Determine the (x, y) coordinate at the center of the cell enclosing the given text.  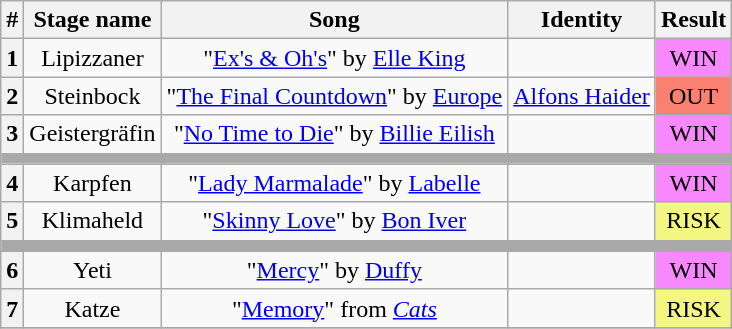
"No Time to Die" by Billie Eilish (334, 134)
Stage name (92, 20)
Katze (92, 308)
Song (334, 20)
# (12, 20)
"Lady Marmalade" by Labelle (334, 183)
6 (12, 270)
3 (12, 134)
"Ex's & Oh's" by Elle King (334, 58)
2 (12, 96)
Alfons Haider (582, 96)
"The Final Countdown" by Europe (334, 96)
Steinbock (92, 96)
"Mercy" by Duffy (334, 270)
"Skinny Love" by Bon Iver (334, 221)
4 (12, 183)
Result (693, 20)
Identity (582, 20)
OUT (693, 96)
Karpfen (92, 183)
1 (12, 58)
"Memory" from Cats (334, 308)
5 (12, 221)
7 (12, 308)
Geistergräfin (92, 134)
Lipizzaner (92, 58)
Yeti (92, 270)
Klimaheld (92, 221)
